Capture the cell that displays the provided text and extract its (x, y) central coordinate. 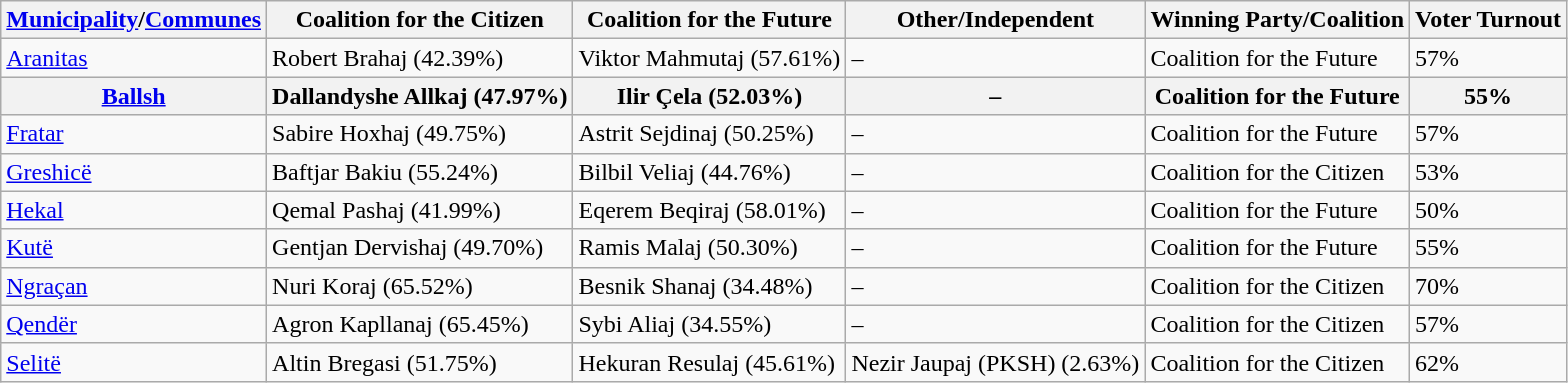
62% (1488, 362)
50% (1488, 210)
53% (1488, 172)
Astrit Sejdinaj (50.25%) (710, 134)
Other/Independent (996, 20)
Ballsh (134, 96)
Agron Kapllanaj (65.45%) (420, 324)
Hekuran Resulaj (45.61%) (710, 362)
Ngraçan (134, 286)
Hekal (134, 210)
70% (1488, 286)
Nezir Jaupaj (PKSH) (2.63%) (996, 362)
Selitë (134, 362)
Qemal Pashaj (41.99%) (420, 210)
Sybi Aliaj (34.55%) (710, 324)
Fratar (134, 134)
Altin Bregasi (51.75%) (420, 362)
Municipality/Communes (134, 20)
Gentjan Dervishaj (49.70%) (420, 248)
Winning Party/Coalition (1278, 20)
Viktor Mahmutaj (57.61%) (710, 58)
Aranitas (134, 58)
Greshicë (134, 172)
Eqerem Beqiraj (58.01%) (710, 210)
Kutë (134, 248)
Bilbil Veliaj (44.76%) (710, 172)
Sabire Hoxhaj (49.75%) (420, 134)
Qendër (134, 324)
Besnik Shanaj (34.48%) (710, 286)
Ilir Çela (52.03%) (710, 96)
Dallandyshe Allkaj (47.97%) (420, 96)
Robert Brahaj (42.39%) (420, 58)
Ramis Malaj (50.30%) (710, 248)
Voter Turnout (1488, 20)
Baftjar Bakiu (55.24%) (420, 172)
Nuri Koraj (65.52%) (420, 286)
